Provide the [X, Y] coordinate of the cell's center where the given text is located.  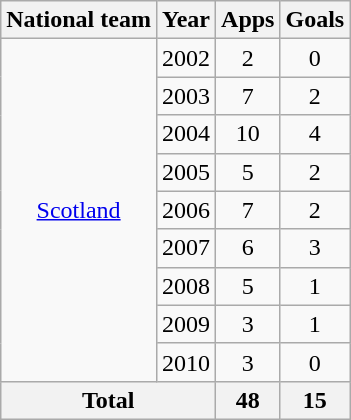
National team [79, 20]
Scotland [79, 210]
Goals [315, 20]
4 [315, 134]
15 [315, 400]
10 [248, 134]
2007 [186, 248]
2010 [186, 362]
2004 [186, 134]
2009 [186, 324]
Total [108, 400]
Apps [248, 20]
2002 [186, 58]
Year [186, 20]
2008 [186, 286]
6 [248, 248]
2006 [186, 210]
2003 [186, 96]
2005 [186, 172]
48 [248, 400]
